Output the (X, Y) coordinate of the center of the cell containing the given text.  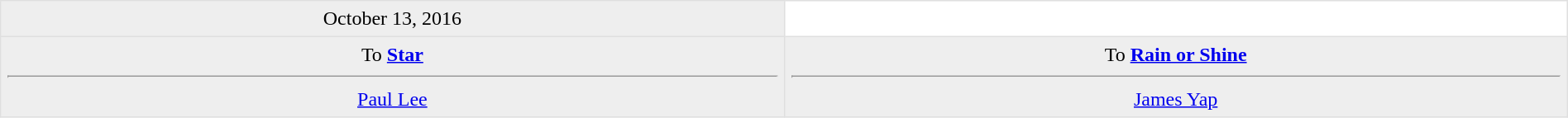
October 13, 2016 (392, 19)
To Rain or ShineJames Yap (1176, 77)
To StarPaul Lee (392, 77)
